Output the (x, y) coordinate of the center of the cell containing the given text.  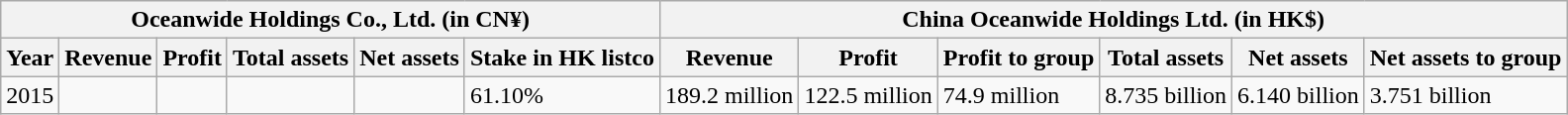
2015 (30, 95)
74.9 million (1019, 95)
Year (30, 57)
Net assets to group (1465, 57)
China Oceanwide Holdings Ltd. (in HK$) (1113, 20)
Oceanwide Holdings Co., Ltd. (in CN¥) (331, 20)
Profit to group (1019, 57)
6.140 billion (1299, 95)
Stake in HK listco (562, 57)
3.751 billion (1465, 95)
61.10% (562, 95)
189.2 million (729, 95)
122.5 million (868, 95)
8.735 billion (1166, 95)
